Identify which cell holds the provided text, then report its (x, y) central coordinate. 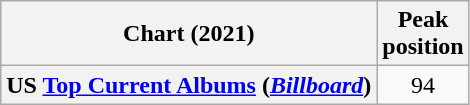
Peak position (423, 34)
94 (423, 85)
Chart (2021) (189, 34)
US Top Current Albums (Billboard) (189, 85)
